Return (X, Y) of the center of cell containing provided text 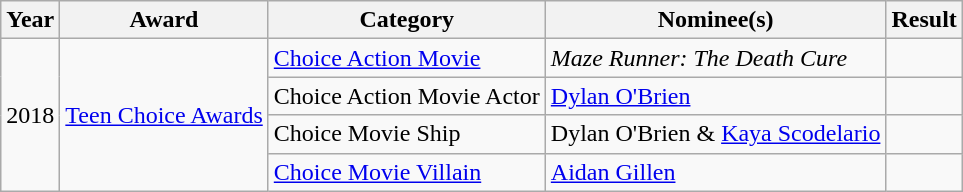
Maze Runner: The Death Cure (716, 58)
Dylan O'Brien & Kaya Scodelario (716, 134)
Result (924, 20)
Choice Action Movie Actor (406, 96)
Year (30, 20)
2018 (30, 115)
Choice Movie Ship (406, 134)
Award (164, 20)
Dylan O'Brien (716, 96)
Teen Choice Awards (164, 115)
Aidan Gillen (716, 172)
Nominee(s) (716, 20)
Choice Action Movie (406, 58)
Choice Movie Villain (406, 172)
Category (406, 20)
